Return (x, y) of the center of cell containing provided text 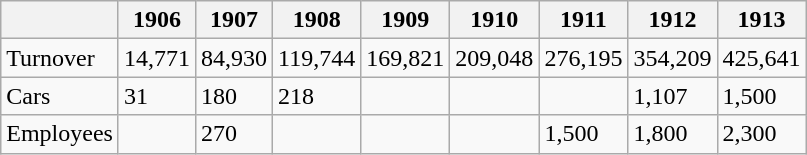
209,048 (494, 58)
180 (234, 96)
1913 (762, 20)
354,209 (672, 58)
218 (317, 96)
31 (156, 96)
14,771 (156, 58)
84,930 (234, 58)
Cars (60, 96)
270 (234, 134)
1911 (584, 20)
1908 (317, 20)
119,744 (317, 58)
2,300 (762, 134)
276,195 (584, 58)
1912 (672, 20)
1910 (494, 20)
1,800 (672, 134)
1906 (156, 20)
169,821 (406, 58)
Employees (60, 134)
Turnover (60, 58)
1909 (406, 20)
425,641 (762, 58)
1907 (234, 20)
1,107 (672, 96)
